Search for the cell housing the specified text and yield its (x, y) center coordinate. 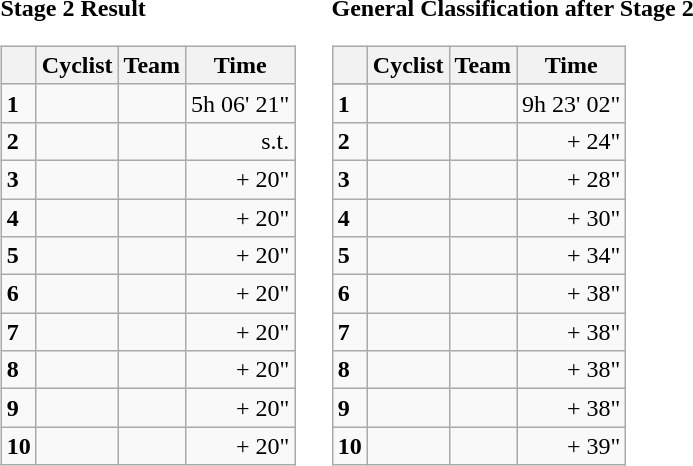
+ 39" (572, 446)
+ 24" (572, 141)
+ 34" (572, 256)
s.t. (240, 141)
+ 28" (572, 179)
9h 23' 02" (572, 103)
5h 06' 21" (240, 103)
+ 30" (572, 217)
